Search for the cell housing the specified text and yield its (X, Y) center coordinate. 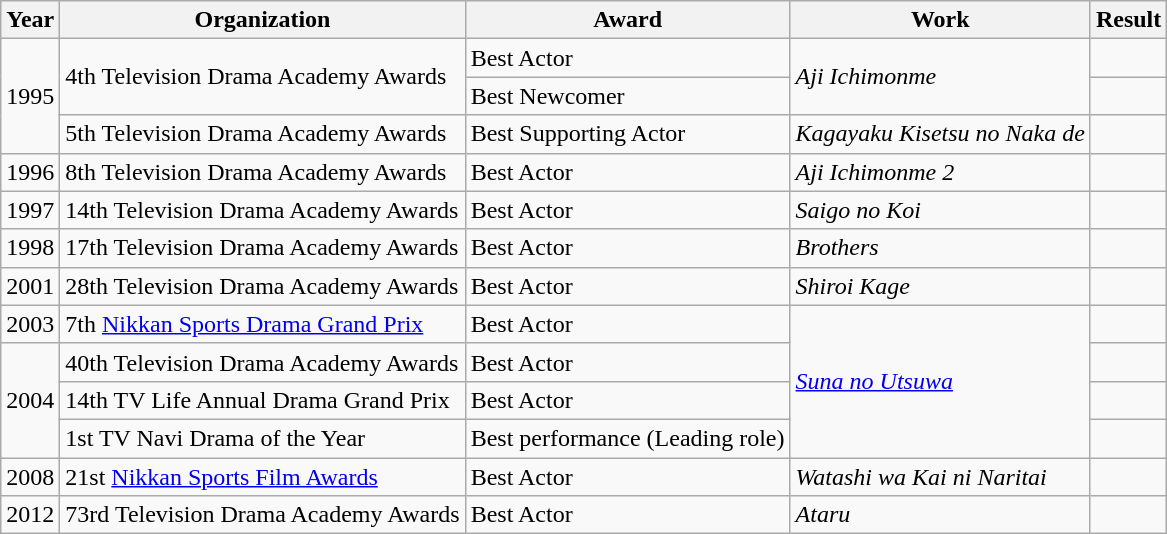
Brothers (940, 248)
Ataru (940, 515)
Kagayaku Kisetsu no Naka de (940, 134)
Result (1128, 20)
Year (30, 20)
73rd Television Drama Academy Awards (262, 515)
28th Television Drama Academy Awards (262, 286)
17th Television Drama Academy Awards (262, 248)
1st TV Navi Drama of the Year (262, 438)
1995 (30, 96)
1998 (30, 248)
1996 (30, 172)
7th Nikkan Sports Drama Grand Prix (262, 324)
Shiroi Kage (940, 286)
14th Television Drama Academy Awards (262, 210)
Best performance (Leading role) (628, 438)
1997 (30, 210)
Aji Ichimonme (940, 77)
Award (628, 20)
4th Television Drama Academy Awards (262, 77)
Aji Ichimonme 2 (940, 172)
2012 (30, 515)
2004 (30, 400)
Suna no Utsuwa (940, 381)
21st Nikkan Sports Film Awards (262, 477)
Organization (262, 20)
Saigo no Koi (940, 210)
14th TV Life Annual Drama Grand Prix (262, 400)
Watashi wa Kai ni Naritai (940, 477)
2003 (30, 324)
8th Television Drama Academy Awards (262, 172)
5th Television Drama Academy Awards (262, 134)
Best Newcomer (628, 96)
Work (940, 20)
40th Television Drama Academy Awards (262, 362)
2001 (30, 286)
Best Supporting Actor (628, 134)
2008 (30, 477)
